Extract the (X, Y) coordinate from the center of the cell holding the provided text.  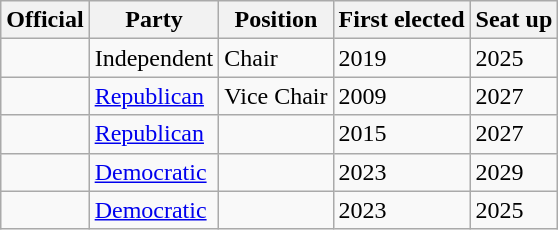
Official (45, 20)
Vice Chair (276, 96)
2009 (402, 96)
2015 (402, 134)
Party (154, 20)
2019 (402, 58)
Chair (276, 58)
Position (276, 20)
2029 (514, 172)
First elected (402, 20)
Independent (154, 58)
Seat up (514, 20)
